Provide the (X, Y) coordinate of the cell's center where the given text is located.  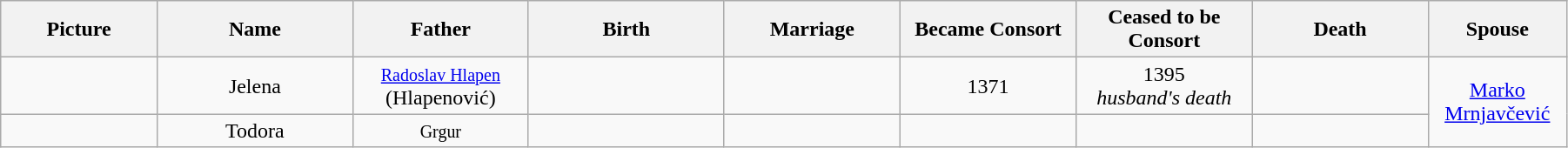
Spouse (1497, 30)
Grgur (440, 131)
Death (1340, 30)
Father (440, 30)
1371 (988, 85)
Marriage (812, 30)
Jelena (256, 85)
Radoslav Hlapen(Hlapenović) (440, 85)
1395husband's death (1164, 85)
Became Consort (988, 30)
Picture (79, 30)
Birth (627, 30)
Todora (256, 131)
Name (256, 30)
Marko Mrnjavčević (1497, 103)
Ceased to be Consort (1164, 30)
